Find where the given text appears and provide that cell's center as [X, Y] coordinate. 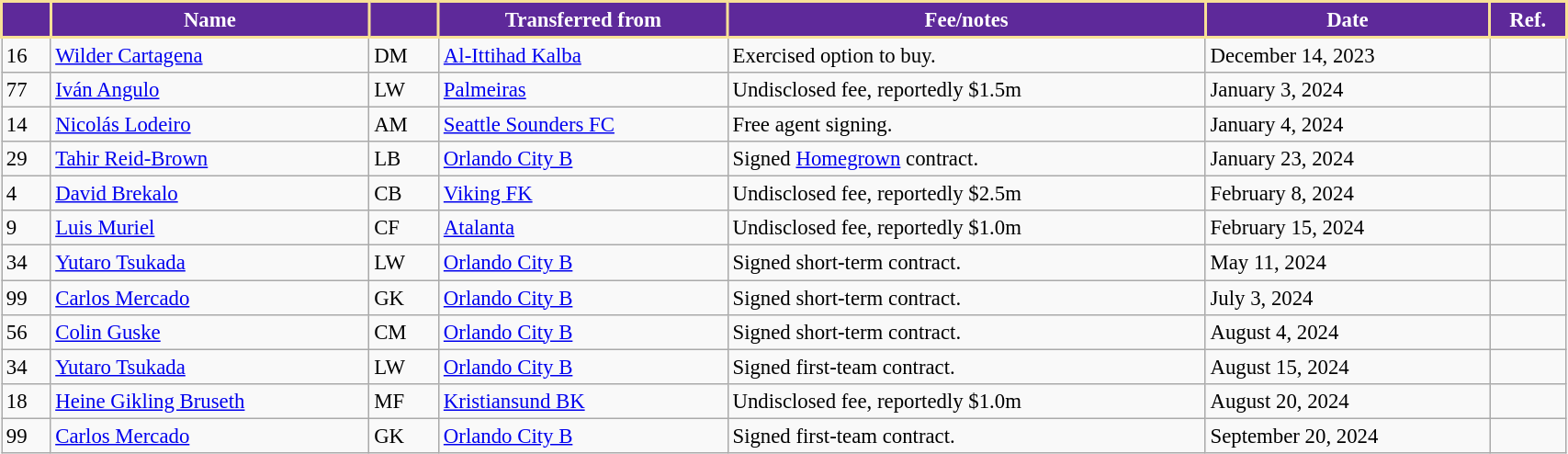
Tahir Reid-Brown [209, 159]
February 8, 2024 [1348, 194]
Seattle Sounders FC [584, 125]
December 14, 2023 [1348, 55]
May 11, 2024 [1348, 263]
Undisclosed fee, reportedly $1.5m [966, 90]
Ref. [1529, 20]
January 3, 2024 [1348, 90]
18 [26, 401]
Kristiansund BK [584, 401]
Luis Muriel [209, 229]
AM [404, 125]
CB [404, 194]
February 15, 2024 [1348, 229]
August 20, 2024 [1348, 401]
CF [404, 229]
Name [209, 20]
January 4, 2024 [1348, 125]
16 [26, 55]
56 [26, 332]
Date [1348, 20]
14 [26, 125]
DM [404, 55]
September 20, 2024 [1348, 436]
Exercised option to buy. [966, 55]
Iván Angulo [209, 90]
Fee/notes [966, 20]
77 [26, 90]
Undisclosed fee, reportedly $2.5m [966, 194]
4 [26, 194]
9 [26, 229]
August 15, 2024 [1348, 367]
Transferred from [584, 20]
Nicolás Lodeiro [209, 125]
29 [26, 159]
Heine Gikling Bruseth [209, 401]
Wilder Cartagena [209, 55]
Palmeiras [584, 90]
David Brekalo [209, 194]
MF [404, 401]
July 3, 2024 [1348, 298]
Al-Ittihad Kalba [584, 55]
Colin Guske [209, 332]
LB [404, 159]
August 4, 2024 [1348, 332]
January 23, 2024 [1348, 159]
Atalanta [584, 229]
Signed Homegrown contract. [966, 159]
Viking FK [584, 194]
CM [404, 332]
Free agent signing. [966, 125]
